For the text-containing cell, return its midpoint in (X, Y) coordinate format. 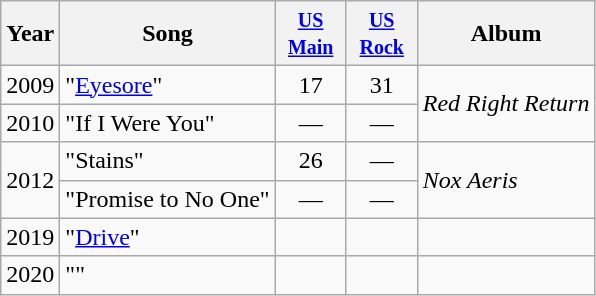
Red Right Return (506, 104)
"Stains" (168, 161)
2009 (30, 85)
"If I Were You" (168, 123)
Year (30, 34)
USMain (310, 34)
2020 (30, 275)
Album (506, 34)
Nox Aeris (506, 180)
26 (310, 161)
"Eyesore" (168, 85)
"Drive" (168, 237)
2019 (30, 237)
17 (310, 85)
Song (168, 34)
2012 (30, 180)
2010 (30, 123)
"" (168, 275)
"Promise to No One" (168, 199)
USRock (382, 34)
31 (382, 85)
